Identify which cell holds the provided text, then report its [x, y] central coordinate. 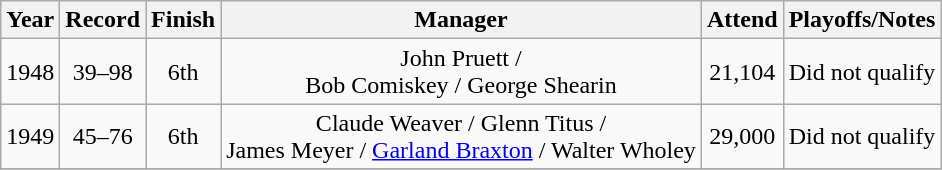
Year [30, 20]
21,104 [742, 72]
Claude Weaver / Glenn Titus / James Meyer / Garland Braxton / Walter Wholey [462, 136]
Manager [462, 20]
Record [103, 20]
Attend [742, 20]
1949 [30, 136]
Playoffs/Notes [862, 20]
Finish [184, 20]
29,000 [742, 136]
45–76 [103, 136]
39–98 [103, 72]
1948 [30, 72]
John Pruett / Bob Comiskey / George Shearin [462, 72]
